Return (x, y) of the center of cell containing provided text 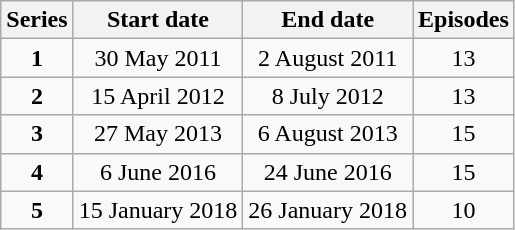
5 (37, 210)
27 May 2013 (158, 134)
10 (464, 210)
15 April 2012 (158, 96)
3 (37, 134)
2 (37, 96)
15 January 2018 (158, 210)
End date (328, 20)
6 June 2016 (158, 172)
Episodes (464, 20)
24 June 2016 (328, 172)
Series (37, 20)
4 (37, 172)
6 August 2013 (328, 134)
1 (37, 58)
Start date (158, 20)
2 August 2011 (328, 58)
26 January 2018 (328, 210)
8 July 2012 (328, 96)
30 May 2011 (158, 58)
